Capture the cell that displays the provided text and extract its (X, Y) central coordinate. 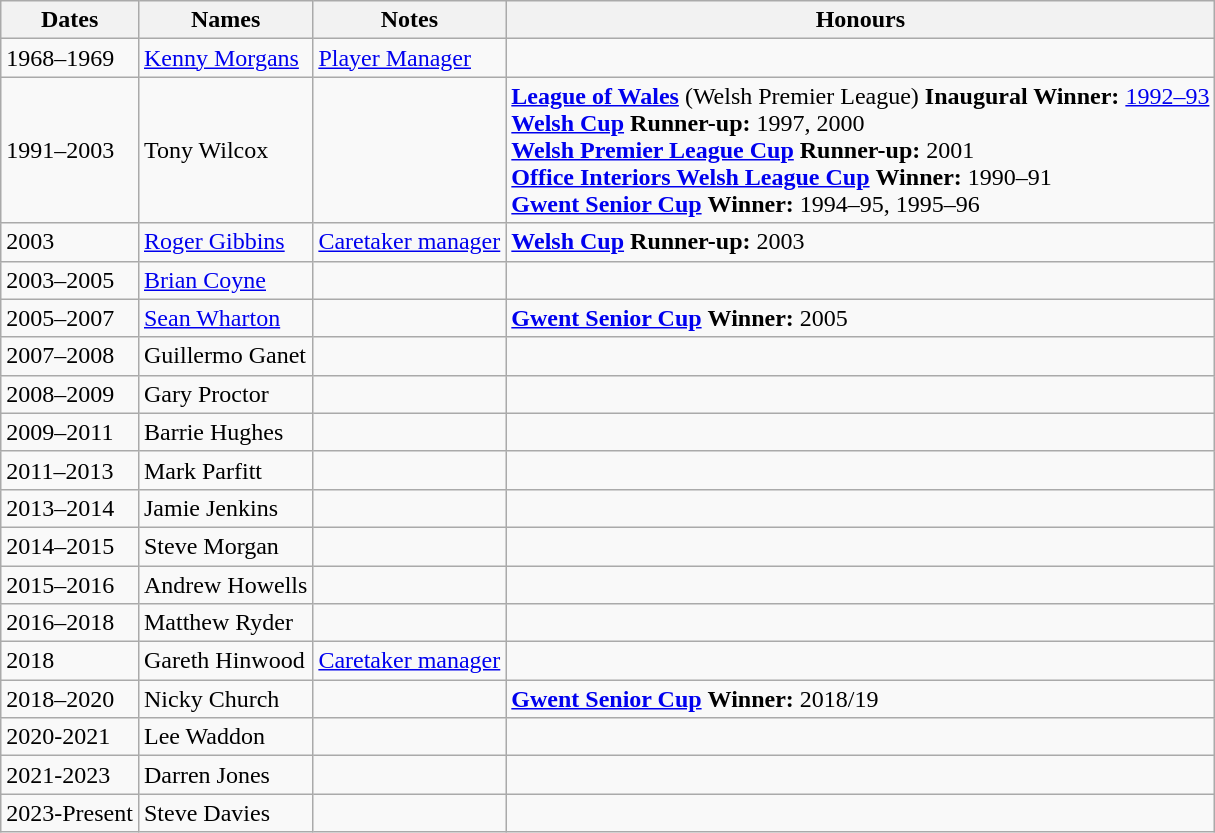
2003–2005 (70, 280)
Steve Davies (225, 813)
2005–2007 (70, 318)
2014–2015 (70, 546)
Roger Gibbins (225, 242)
2023-Present (70, 813)
Nicky Church (225, 699)
Barrie Hughes (225, 432)
Gary Proctor (225, 394)
Welsh Cup Runner-up: 2003 (860, 242)
Matthew Ryder (225, 623)
2003 (70, 242)
Sean Wharton (225, 318)
Steve Morgan (225, 546)
2016–2018 (70, 623)
1991–2003 (70, 150)
Gareth Hinwood (225, 661)
2018 (70, 661)
Jamie Jenkins (225, 508)
Andrew Howells (225, 585)
Notes (410, 20)
2021-2023 (70, 775)
Kenny Morgans (225, 58)
2018–2020 (70, 699)
2011–2013 (70, 470)
2013–2014 (70, 508)
Guillermo Ganet (225, 356)
1968–1969 (70, 58)
Player Manager (410, 58)
Mark Parfitt (225, 470)
Tony Wilcox (225, 150)
2007–2008 (70, 356)
2008–2009 (70, 394)
Honours (860, 20)
Lee Waddon (225, 737)
2020-2021 (70, 737)
Gwent Senior Cup Winner: 2005 (860, 318)
Names (225, 20)
Dates (70, 20)
Gwent Senior Cup Winner: 2018/19 (860, 699)
Darren Jones (225, 775)
2015–2016 (70, 585)
Brian Coyne (225, 280)
2009–2011 (70, 432)
